Extract the (X, Y) coordinate from the center of the cell holding the provided text.  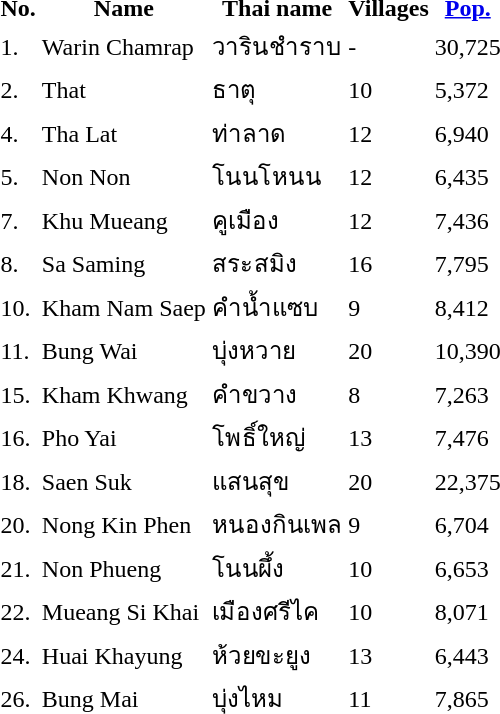
Huai Khayung (124, 655)
ห้วยขะยูง (277, 655)
That (124, 90)
หนองกินเพล (277, 524)
Non Phueng (124, 568)
Kham Khwang (124, 394)
Warin Chamrap (124, 46)
Bung Wai (124, 350)
Mueang Si Khai (124, 612)
โนนโหนน (277, 176)
- (388, 46)
Saen Suk (124, 481)
Nong Kin Phen (124, 524)
บุ่งหวาย (277, 350)
โพธิ์ใหญ่ (277, 438)
แสนสุข (277, 481)
Sa Saming (124, 264)
ท่าลาด (277, 133)
คำขวาง (277, 394)
Kham Nam Saep (124, 307)
Tha Lat (124, 133)
Non Non (124, 176)
8 (388, 394)
วารินชำราบ (277, 46)
16 (388, 264)
Khu Mueang (124, 220)
เมืองศรีไค (277, 612)
Pho Yai (124, 438)
สระสมิง (277, 264)
โนนผึ้ง (277, 568)
คูเมือง (277, 220)
ธาตุ (277, 90)
คำน้ำแซบ (277, 307)
